From the cell containing the given text, extract its center point as (X, Y) coordinate. 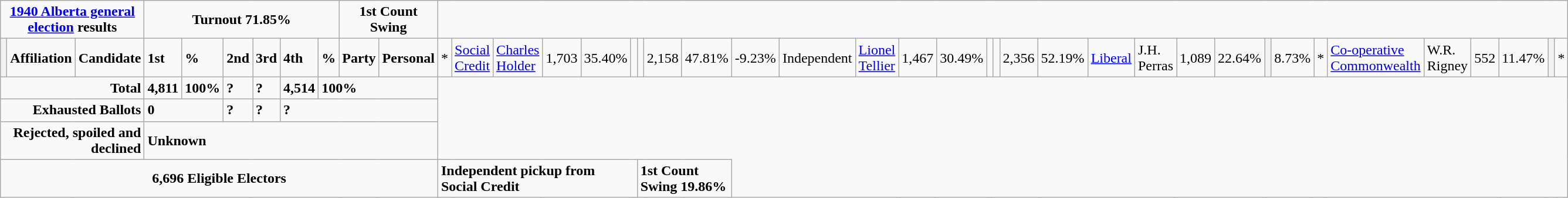
-9.23% (756, 57)
1st (163, 57)
8.73% (1293, 57)
Rejected, spoiled and declined (73, 141)
Unknown (291, 141)
2,356 (1018, 57)
Independent pickup from Social Credit (537, 178)
Exhausted Ballots (73, 110)
Co-operative Commonwealth (1376, 57)
J.H. Perras (1156, 57)
4th (299, 57)
Total (73, 88)
Affiliation (41, 57)
4,514 (299, 88)
11.47% (1523, 57)
Turnout 71.85% (242, 20)
1,703 (562, 57)
1st Count Swing 19.86% (684, 178)
Social Credit (473, 57)
Candidate (110, 57)
52.19% (1063, 57)
Personal (408, 57)
Lionel Tellier (877, 57)
Liberal (1111, 57)
1st Count Swing (388, 20)
1,467 (917, 57)
3rd (266, 57)
35.40% (605, 57)
6,696 Eligible Electors (219, 178)
2,158 (663, 57)
W.R. Rigney (1447, 57)
552 (1485, 57)
4,811 (163, 88)
22.64% (1240, 57)
Charles Holder (518, 57)
Independent (817, 57)
30.49% (962, 57)
1,089 (1196, 57)
0 (184, 110)
1940 Alberta general election results (73, 20)
2nd (238, 57)
Party (359, 57)
47.81% (706, 57)
